Return [x, y] of the center of cell containing provided text 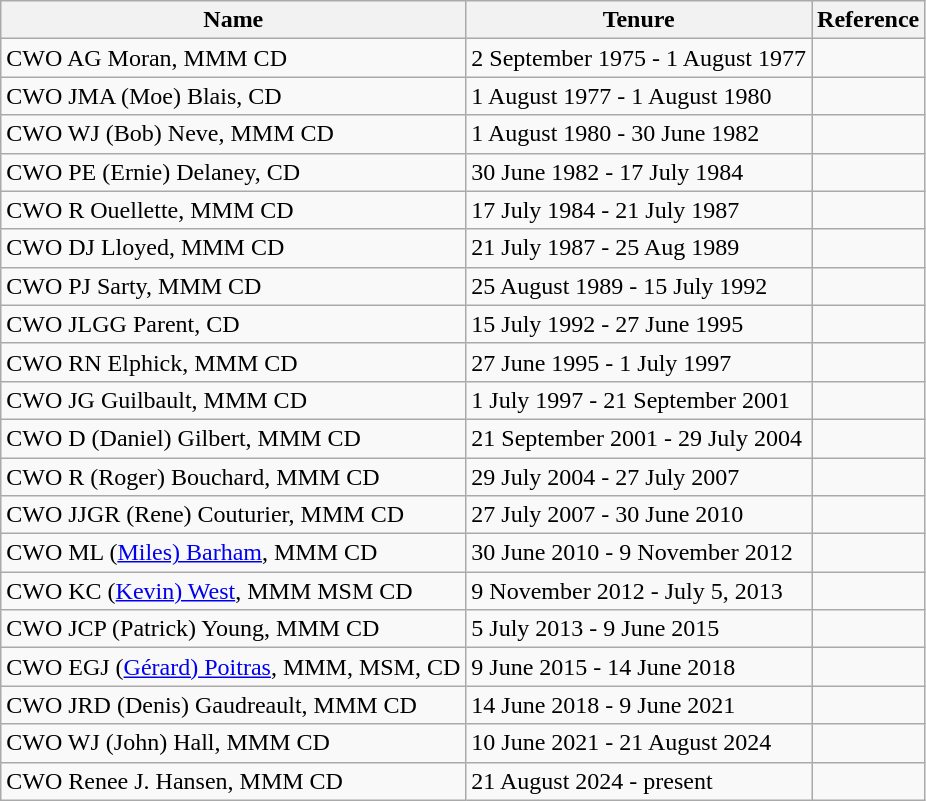
CWO PE (Ernie) Delaney, CD [234, 172]
27 July 2007 - 30 June 2010 [639, 515]
CWO R (Roger) Bouchard, MMM CD [234, 477]
1 August 1980 - 30 June 1982 [639, 134]
CWO JLGG Parent, CD [234, 324]
Reference [868, 20]
25 August 1989 - 15 July 1992 [639, 286]
10 June 2021 - 21 August 2024 [639, 743]
CWO JRD (Denis) Gaudreault, MMM CD [234, 705]
Tenure [639, 20]
CWO JMA (Moe) Blais, CD [234, 96]
Name [234, 20]
CWO DJ Lloyed, MMM CD [234, 248]
CWO PJ Sarty, MMM CD [234, 286]
27 June 1995 - 1 July 1997 [639, 362]
CWO JG Guilbault, MMM CD [234, 400]
CWO D (Daniel) Gilbert, MMM CD [234, 438]
CWO Renee J. Hansen, MMM CD [234, 781]
1 August 1977 - 1 August 1980 [639, 96]
30 June 1982 - 17 July 1984 [639, 172]
21 September 2001 - 29 July 2004 [639, 438]
1 July 1997 - 21 September 2001 [639, 400]
29 July 2004 - 27 July 2007 [639, 477]
5 July 2013 - 9 June 2015 [639, 629]
CWO JJGR (Rene) Couturier, MMM CD [234, 515]
9 June 2015 - 14 June 2018 [639, 667]
30 June 2010 - 9 November 2012 [639, 553]
14 June 2018 - 9 June 2021 [639, 705]
CWO ML (Miles) Barham, MMM CD [234, 553]
2 September 1975 - 1 August 1977 [639, 58]
CWO EGJ (Gérard) Poitras, MMM, MSM, CD [234, 667]
21 July 1987 - 25 Aug 1989 [639, 248]
CWO RN Elphick, MMM CD [234, 362]
CWO WJ (Bob) Neve, MMM CD [234, 134]
CWO R Ouellette, MMM CD [234, 210]
CWO JCP (Patrick) Young, MMM CD [234, 629]
21 August 2024 - present [639, 781]
9 November 2012 - July 5, 2013 [639, 591]
CWO KC (Kevin) West, MMM MSM CD [234, 591]
17 July 1984 - 21 July 1987 [639, 210]
15 July 1992 - 27 June 1995 [639, 324]
CWO WJ (John) Hall, MMM CD [234, 743]
CWO AG Moran, MMM CD [234, 58]
